Scan for the cell matching the given text and deliver its (X, Y) coordinate at center. 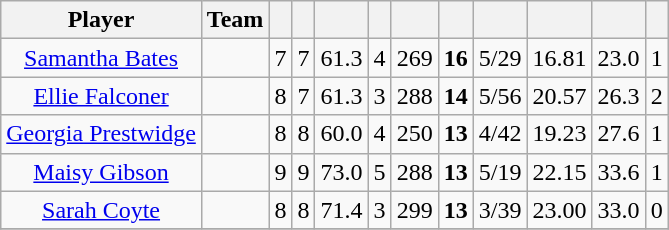
3/39 (500, 210)
Samantha Bates (102, 58)
23.0 (618, 58)
5/29 (500, 58)
16 (456, 58)
33.6 (618, 172)
14 (456, 96)
269 (414, 58)
Team (235, 20)
5/56 (500, 96)
2 (656, 96)
23.00 (560, 210)
33.0 (618, 210)
Georgia Prestwidge (102, 134)
299 (414, 210)
Maisy Gibson (102, 172)
16.81 (560, 58)
20.57 (560, 96)
5 (380, 172)
Ellie Falconer (102, 96)
4/42 (500, 134)
19.23 (560, 134)
22.15 (560, 172)
26.3 (618, 96)
27.6 (618, 134)
71.4 (342, 210)
0 (656, 210)
60.0 (342, 134)
250 (414, 134)
Player (102, 20)
Sarah Coyte (102, 210)
5/19 (500, 172)
73.0 (342, 172)
